Identify which cell holds the provided text, then report its (X, Y) central coordinate. 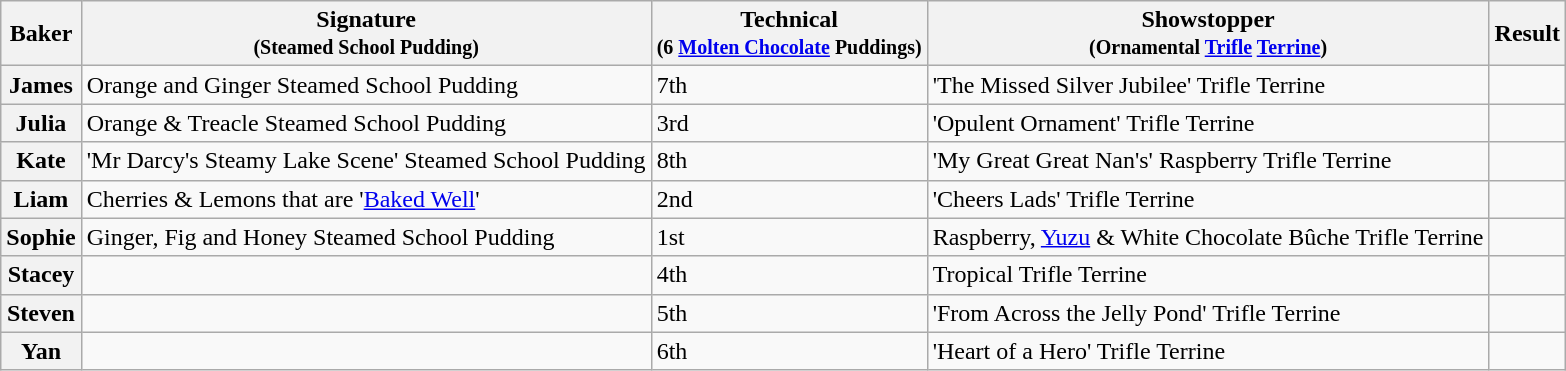
Julia (41, 123)
5th (789, 313)
Showstopper(Ornamental Trifle Terrine) (1208, 34)
'Cheers Lads' Trifle Terrine (1208, 199)
Orange and Ginger Steamed School Pudding (366, 85)
6th (789, 351)
Kate (41, 161)
'Mr Darcy's Steamy Lake Scene' Steamed School Pudding (366, 161)
Baker (41, 34)
Ginger, Fig and Honey Steamed School Pudding (366, 237)
'My Great Great Nan's' Raspberry Trifle Terrine (1208, 161)
3rd (789, 123)
Stacey (41, 275)
Signature(Steamed School Pudding) (366, 34)
'The Missed Silver Jubilee' Trifle Terrine (1208, 85)
'Opulent Ornament' Trifle Terrine (1208, 123)
'Heart of a Hero' Trifle Terrine (1208, 351)
7th (789, 85)
Steven (41, 313)
Technical(6 Molten Chocolate Puddings) (789, 34)
4th (789, 275)
2nd (789, 199)
Cherries & Lemons that are 'Baked Well' (366, 199)
Liam (41, 199)
Result (1527, 34)
1st (789, 237)
Tropical Trifle Terrine (1208, 275)
'From Across the Jelly Pond' Trifle Terrine (1208, 313)
Orange & Treacle Steamed School Pudding (366, 123)
Raspberry, Yuzu & White Chocolate Bûche Trifle Terrine (1208, 237)
8th (789, 161)
Sophie (41, 237)
James (41, 85)
Yan (41, 351)
